Pinpoint the cell where the given text exists, returning its (X, Y) midpoint coordinate. 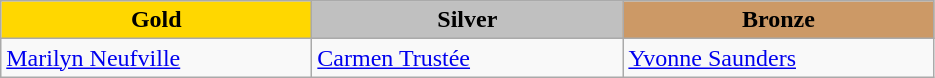
Yvonne Saunders (778, 58)
Marilyn Neufville (156, 58)
Bronze (778, 20)
Carmen Trustée (468, 58)
Silver (468, 20)
Gold (156, 20)
